Extract the [x, y] coordinate from the center of the cell holding the provided text.  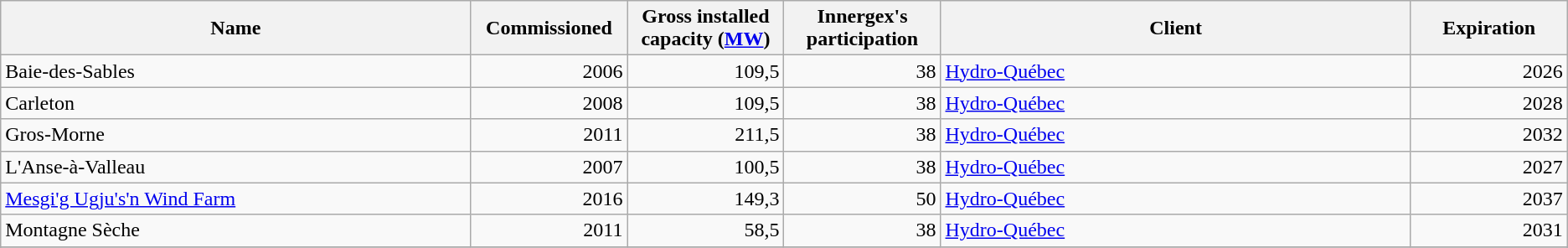
58,5 [705, 230]
Commissioned [549, 28]
2037 [1489, 199]
Baie-des-Sables [236, 71]
100,5 [705, 167]
L'Anse-à-Valleau [236, 167]
149,3 [705, 199]
2027 [1489, 167]
211,5 [705, 135]
2028 [1489, 103]
2031 [1489, 230]
Mesgi'g Ugju's'n Wind Farm [236, 199]
2006 [549, 71]
Innergex's participation [863, 28]
2008 [549, 103]
Carleton [236, 103]
2016 [549, 199]
2007 [549, 167]
Name [236, 28]
Gros-Morne [236, 135]
Gross installed capacity (MW) [705, 28]
2026 [1489, 71]
Expiration [1489, 28]
Client [1176, 28]
Montagne Sèche [236, 230]
2032 [1489, 135]
50 [863, 199]
